Pinpoint the cell where the given text exists, returning its (x, y) midpoint coordinate. 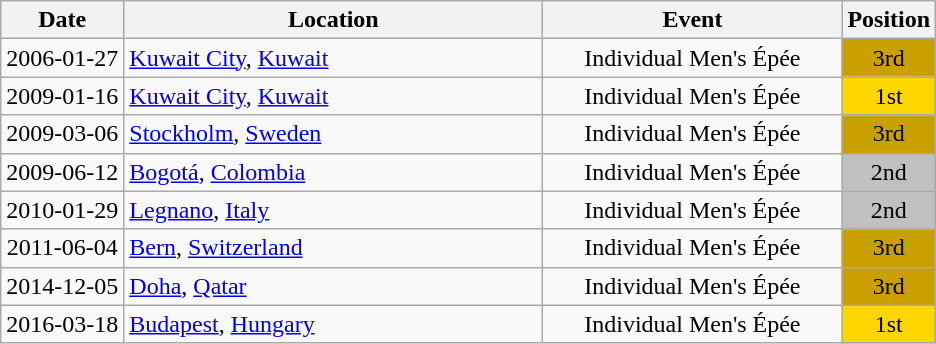
Bern, Switzerland (334, 248)
Bogotá, Colombia (334, 172)
2010-01-29 (62, 210)
Date (62, 20)
Event (692, 20)
Location (334, 20)
2016-03-18 (62, 324)
2009-03-06 (62, 134)
2009-06-12 (62, 172)
Legnano, Italy (334, 210)
2006-01-27 (62, 58)
Position (889, 20)
2011-06-04 (62, 248)
Stockholm, Sweden (334, 134)
Budapest, Hungary (334, 324)
Doha, Qatar (334, 286)
2009-01-16 (62, 96)
2014-12-05 (62, 286)
